For the text-containing cell, return its midpoint in [X, Y] coordinate format. 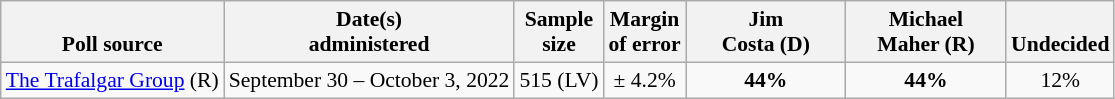
September 30 – October 3, 2022 [370, 80]
The Trafalgar Group (R) [112, 80]
12% [1060, 80]
515 (LV) [558, 80]
Poll source [112, 32]
± 4.2% [644, 80]
MichaelMaher (R) [926, 32]
Marginof error [644, 32]
Samplesize [558, 32]
Date(s)administered [370, 32]
JimCosta (D) [766, 32]
Undecided [1060, 32]
